Extract the (x, y) coordinate from the center of the cell holding the provided text.  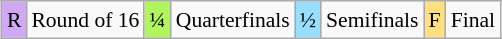
Quarterfinals (233, 20)
F (435, 20)
Round of 16 (85, 20)
¼ (157, 20)
Semifinals (372, 20)
Final (474, 20)
R (14, 20)
½ (308, 20)
